Return [x, y] of the center of cell containing provided text 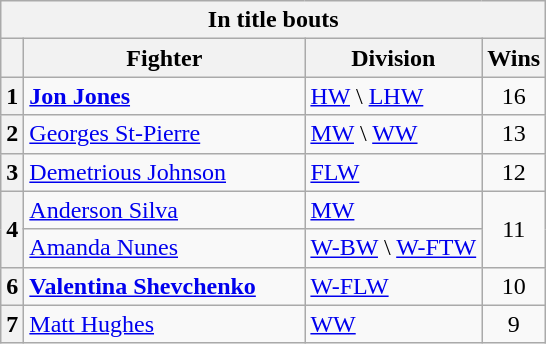
Demetrious Johnson [164, 172]
Wins [514, 58]
MW \ WW [394, 134]
HW \ LHW [394, 96]
16 [514, 96]
FLW [394, 172]
3 [12, 172]
Valentina Shevchenko [164, 286]
Amanda Nunes [164, 248]
W-FLW [394, 286]
Fighter [164, 58]
In title bouts [274, 20]
4 [12, 229]
13 [514, 134]
1 [12, 96]
12 [514, 172]
WW [394, 324]
9 [514, 324]
Georges St-Pierre [164, 134]
MW [394, 210]
Jon Jones [164, 96]
11 [514, 229]
10 [514, 286]
W-BW \ W-FTW [394, 248]
Division [394, 58]
Matt Hughes [164, 324]
2 [12, 134]
6 [12, 286]
7 [12, 324]
Anderson Silva [164, 210]
